Extract the (X, Y) coordinate from the center of the cell holding the provided text.  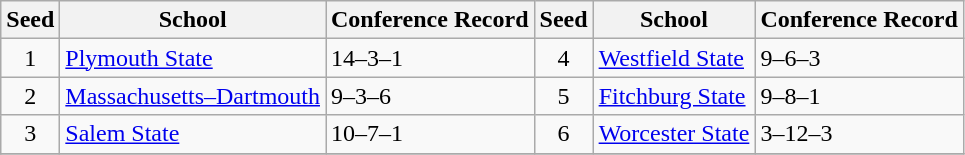
1 (30, 58)
Plymouth State (193, 58)
14–3–1 (430, 58)
Salem State (193, 134)
9–8–1 (860, 96)
9–3–6 (430, 96)
3–12–3 (860, 134)
9–6–3 (860, 58)
10–7–1 (430, 134)
4 (564, 58)
Westfield State (674, 58)
Worcester State (674, 134)
6 (564, 134)
2 (30, 96)
Fitchburg State (674, 96)
5 (564, 96)
3 (30, 134)
Massachusetts–Dartmouth (193, 96)
